Output the [X, Y] coordinate of the center of the cell containing the given text.  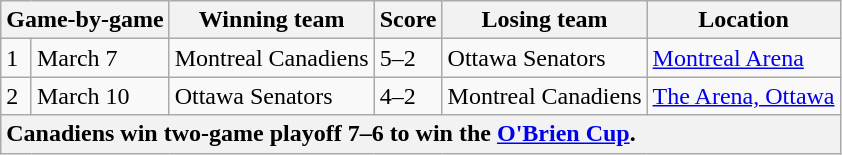
Game-by-game [85, 20]
March 10 [100, 96]
5–2 [408, 58]
Winning team [272, 20]
March 7 [100, 58]
1 [16, 58]
Score [408, 20]
4–2 [408, 96]
Location [744, 20]
The Arena, Ottawa [744, 96]
Losing team [544, 20]
2 [16, 96]
Montreal Arena [744, 58]
Canadiens win two-game playoff 7–6 to win the O'Brien Cup. [420, 134]
